From the cell containing the given text, extract its center point as (x, y) coordinate. 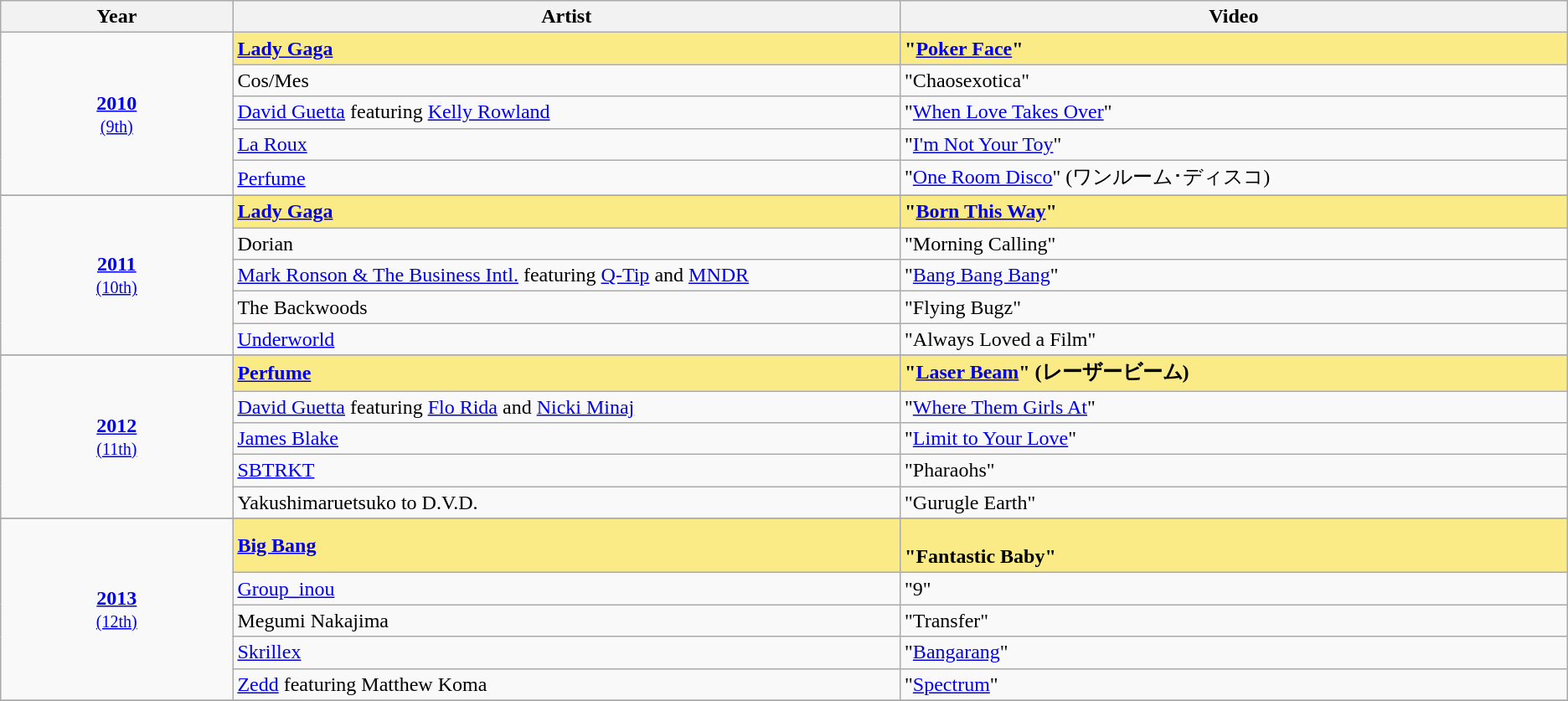
"Where Them Girls At" (1235, 406)
"Morning Calling" (1235, 244)
The Backwoods (566, 307)
"Flying Bugz" (1235, 307)
Video (1235, 17)
2011(10th) (117, 276)
SBTRKT (566, 471)
Group_inou (566, 589)
La Roux (566, 144)
James Blake (566, 439)
Underworld (566, 339)
David Guetta featuring Flo Rida and Nicki Minaj (566, 406)
2012(11th) (117, 437)
Year (117, 17)
"Spectrum" (1235, 684)
Megumi Nakajima (566, 621)
Zedd featuring Matthew Koma (566, 684)
"Bang Bang Bang" (1235, 276)
"Laser Beam" (レーザービーム) (1235, 374)
"Transfer" (1235, 621)
"Poker Face" (1235, 49)
David Guetta featuring Kelly Rowland (566, 112)
"When Love Takes Over" (1235, 112)
"One Room Disco" (ワンルーム･ディスコ) (1235, 178)
"Gurugle Earth" (1235, 503)
"Chaosexotica" (1235, 80)
"Bangarang" (1235, 652)
2010(9th) (117, 114)
Skrillex (566, 652)
"Always Loved a Film" (1235, 339)
"Fantastic Baby" (1235, 546)
"Pharaohs" (1235, 471)
Mark Ronson & The Business Intl. featuring Q-Tip and MNDR (566, 276)
Big Bang (566, 546)
"9" (1235, 589)
Yakushimaruetsuko to D.V.D. (566, 503)
"Born This Way" (1235, 212)
"I'm Not Your Toy" (1235, 144)
Dorian (566, 244)
"Limit to Your Love" (1235, 439)
2013(12th) (117, 610)
Artist (566, 17)
Cos/Mes (566, 80)
